For the text-containing cell, return its midpoint in [x, y] coordinate format. 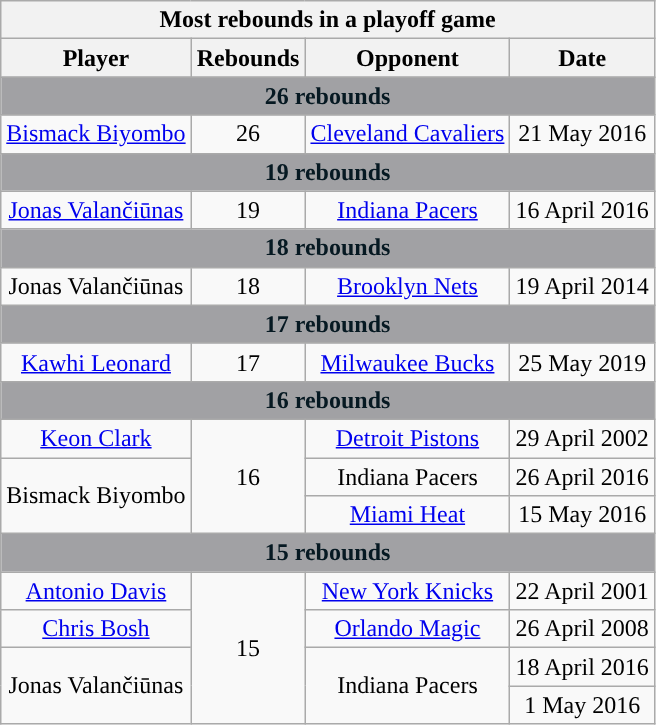
21 May 2016 [582, 134]
Player [96, 58]
Keon Clark [96, 438]
Date [582, 58]
New York Knicks [408, 591]
Miami Heat [408, 515]
Brooklyn Nets [408, 286]
Cleveland Cavaliers [408, 134]
26 April 2008 [582, 629]
1 May 2016 [582, 705]
29 April 2002 [582, 438]
19 April 2014 [582, 286]
18 [248, 286]
Chris Bosh [96, 629]
16 April 2016 [582, 210]
Detroit Pistons [408, 438]
17 rebounds [328, 324]
Rebounds [248, 58]
26 [248, 134]
26 rebounds [328, 96]
Orlando Magic [408, 629]
15 May 2016 [582, 515]
18 rebounds [328, 248]
26 April 2016 [582, 477]
Antonio Davis [96, 591]
Most rebounds in a playoff game [328, 20]
Opponent [408, 58]
22 April 2001 [582, 591]
17 [248, 362]
Milwaukee Bucks [408, 362]
25 May 2019 [582, 362]
15 [248, 648]
16 [248, 476]
Kawhi Leonard [96, 362]
19 rebounds [328, 172]
18 April 2016 [582, 667]
19 [248, 210]
15 rebounds [328, 553]
16 rebounds [328, 400]
